Identify which cell holds the provided text, then report its (X, Y) central coordinate. 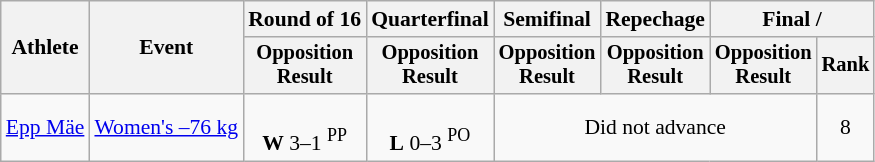
Round of 16 (304, 19)
L 0–3 PO (430, 128)
Women's –76 kg (166, 128)
8 (846, 128)
W 3–1 PP (304, 128)
Athlete (46, 48)
Epp Mäe (46, 128)
Quarterfinal (430, 19)
Did not advance (656, 128)
Final / (792, 19)
Rank (846, 66)
Semifinal (548, 19)
Event (166, 48)
Repechage (655, 19)
